Detect which cell encompasses the target text, then output its (x, y) center coordinate. 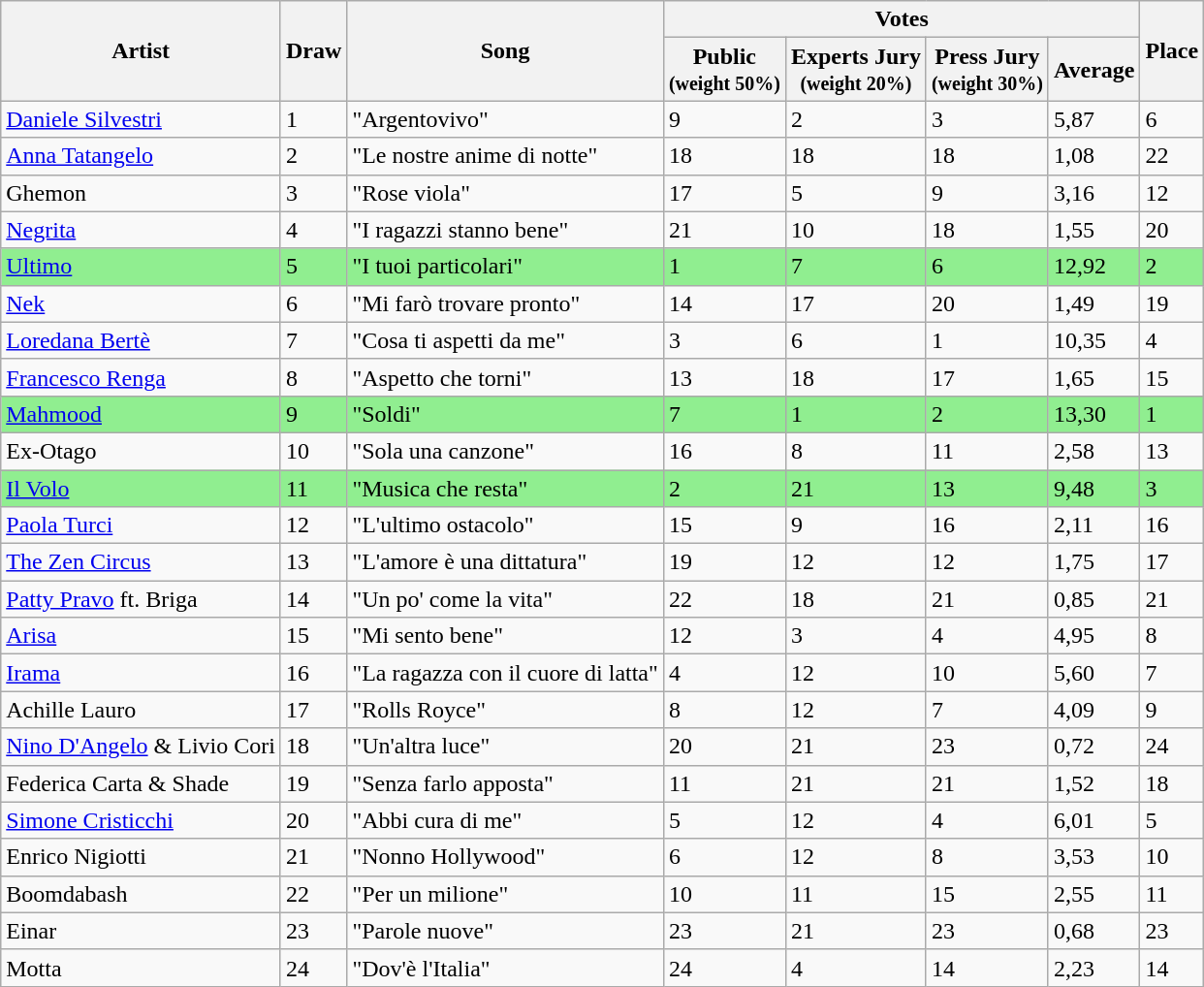
0,72 (1093, 747)
"Parole nuove" (505, 931)
Artist (142, 50)
0,68 (1093, 931)
Simone Cristicchi (142, 820)
Federica Carta & Shade (142, 783)
3,53 (1093, 857)
Song (505, 50)
"I ragazzi stanno bene" (505, 230)
Achille Lauro (142, 710)
Votes (902, 19)
Enrico Nigiotti (142, 857)
3,16 (1093, 193)
1,65 (1093, 377)
Place (1172, 50)
"I tuoi particolari" (505, 267)
2,11 (1093, 525)
1,52 (1093, 783)
"Mi farò trovare pronto" (505, 303)
"Mi sento bene" (505, 636)
Arisa (142, 636)
Motta (142, 968)
6,01 (1093, 820)
Patty Pravo ft. Briga (142, 599)
13,30 (1093, 414)
"Un'altra luce" (505, 747)
4,95 (1093, 636)
Ex-Otago (142, 451)
1,75 (1093, 562)
5,87 (1093, 119)
"Rose viola" (505, 193)
"Dov'è l'Italia" (505, 968)
Ultimo (142, 267)
10,35 (1093, 340)
"Abbi cura di me" (505, 820)
"Rolls Royce" (505, 710)
Experts Jury(weight 20%) (855, 70)
2,58 (1093, 451)
"L'ultimo ostacolo" (505, 525)
"Senza farlo apposta" (505, 783)
The Zen Circus (142, 562)
1,55 (1093, 230)
1,49 (1093, 303)
Paola Turci (142, 525)
2,23 (1093, 968)
Draw (313, 50)
Einar (142, 931)
"Un po' come la vita" (505, 599)
Loredana Bertè (142, 340)
1,08 (1093, 156)
"Soldi" (505, 414)
5,60 (1093, 673)
"L'amore è una dittatura" (505, 562)
Boomdabash (142, 894)
2,55 (1093, 894)
12,92 (1093, 267)
"Per un milione" (505, 894)
"Aspetto che torni" (505, 377)
Anna Tatangelo (142, 156)
"Cosa ti aspetti da me" (505, 340)
4,09 (1093, 710)
Public(weight 50%) (724, 70)
0,85 (1093, 599)
9,48 (1093, 488)
Press Jury(weight 30%) (987, 70)
Irama (142, 673)
"La ragazza con il cuore di latta" (505, 673)
"Le nostre anime di notte" (505, 156)
Negrita (142, 230)
"Argentovivo" (505, 119)
"Sola una canzone" (505, 451)
Mahmood (142, 414)
Nek (142, 303)
Francesco Renga (142, 377)
Il Volo (142, 488)
Average (1093, 70)
Nino D'Angelo & Livio Cori (142, 747)
Ghemon (142, 193)
Daniele Silvestri (142, 119)
"Musica che resta" (505, 488)
"Nonno Hollywood" (505, 857)
